Pinpoint the cell where the given text exists, returning its (x, y) midpoint coordinate. 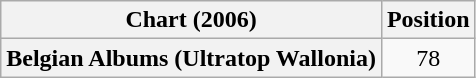
Chart (2006) (192, 20)
Belgian Albums (Ultratop Wallonia) (192, 58)
78 (428, 58)
Position (428, 20)
